Return [X, Y] of the center of cell containing provided text 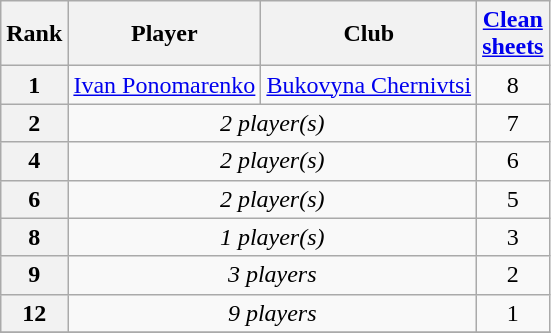
3 players [272, 275]
12 [34, 313]
4 [34, 161]
5 [513, 199]
Player [164, 34]
Club [369, 34]
9 players [272, 313]
3 [513, 237]
Cleansheets [513, 34]
7 [513, 123]
Ivan Ponomarenko [164, 85]
1 player(s) [272, 237]
Rank [34, 34]
9 [34, 275]
Bukovyna Chernivtsi [369, 85]
